Extract the [x, y] coordinate from the center of the cell holding the provided text.  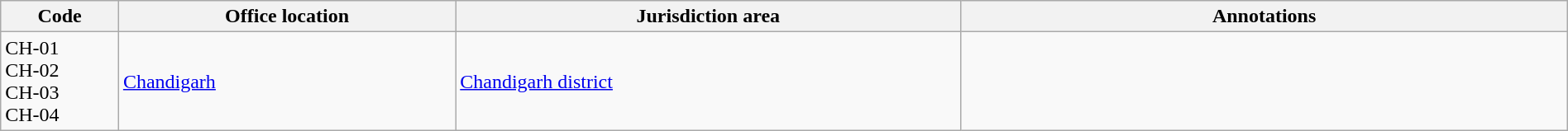
Annotations [1264, 16]
Code [60, 16]
Chandigarh [286, 81]
Office location [286, 16]
Jurisdiction area [708, 16]
Chandigarh district [708, 81]
CH-01 CH-02 CH-03 CH-04 [60, 81]
